Output the [x, y] coordinate of the center of the cell containing the given text.  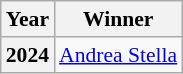
Year [28, 19]
Andrea Stella [118, 55]
Winner [118, 19]
2024 [28, 55]
